From the cell containing the given text, extract its center point as [X, Y] coordinate. 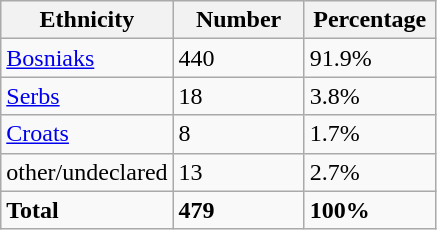
Serbs [87, 96]
13 [238, 172]
Percentage [370, 20]
100% [370, 210]
18 [238, 96]
Bosniaks [87, 58]
Total [87, 210]
1.7% [370, 134]
440 [238, 58]
Ethnicity [87, 20]
Number [238, 20]
8 [238, 134]
3.8% [370, 96]
2.7% [370, 172]
91.9% [370, 58]
Croats [87, 134]
other/undeclared [87, 172]
479 [238, 210]
